Find where the given text appears and provide that cell's center as [x, y] coordinate. 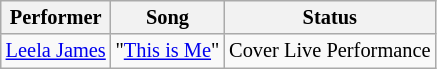
"This is Me" [168, 51]
Cover Live Performance [330, 51]
Song [168, 17]
Leela James [56, 51]
Status [330, 17]
Performer [56, 17]
